Return (X, Y) of the center of cell containing provided text 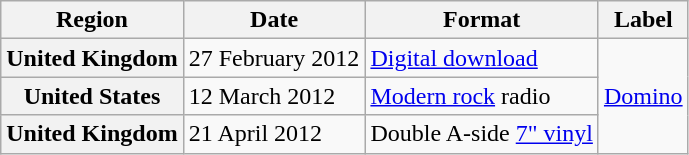
United States (92, 96)
Region (92, 20)
Digital download (482, 58)
Domino (643, 96)
21 April 2012 (274, 134)
Label (643, 20)
Format (482, 20)
Date (274, 20)
Double A-side 7" vinyl (482, 134)
Modern rock radio (482, 96)
27 February 2012 (274, 58)
12 March 2012 (274, 96)
